Return [x, y] of the center of cell containing provided text 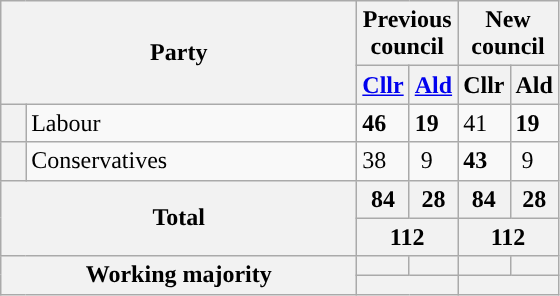
Conservatives [192, 161]
Party [179, 52]
43 [484, 161]
Total [179, 218]
New council [508, 34]
46 [383, 123]
Labour [192, 123]
Working majority [179, 275]
41 [484, 123]
Previous council [408, 34]
38 [383, 161]
